Provide the [x, y] coordinate of the cell's center where the given text is located.  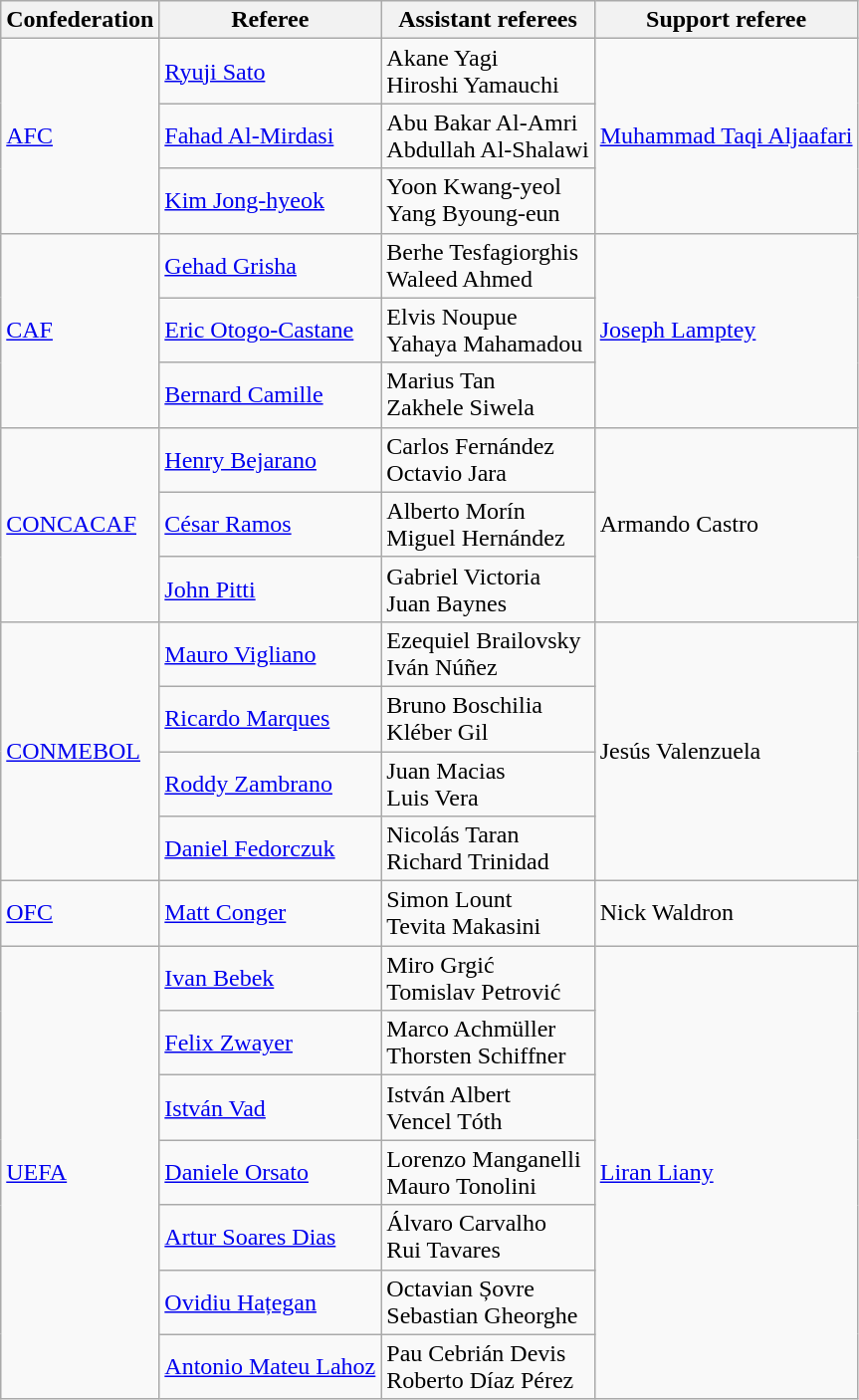
Ezequiel Brailovsky Iván Núñez [488, 653]
Henry Bejarano [271, 460]
Berhe Tesfagiorghis Waleed Ahmed [488, 265]
Mauro Vigliano [271, 653]
Daniele Orsato [271, 1173]
Akane Yagi Hiroshi Yamauchi [488, 72]
Yoon Kwang-yeol Yang Byoung-eun [488, 201]
Miro Grgić Tomislav Petrović [488, 978]
Gehad Grisha [271, 265]
Juan Macias Luis Vera [488, 783]
César Ramos [271, 524]
Support referee [727, 20]
Eric Otogo-Castane [271, 331]
Carlos Fernández Octavio Jara [488, 460]
Roddy Zambrano [271, 783]
Ivan Bebek [271, 978]
Daniel Fedorczuk [271, 848]
Felix Zwayer [271, 1044]
Ryuji Sato [271, 72]
Jesús Valenzuela [727, 751]
Matt Conger [271, 914]
CAF [80, 331]
Artur Soares Dias [271, 1237]
Bernard Camille [271, 394]
Marius Tan Zakhele Siwela [488, 394]
Fahad Al-Mirdasi [271, 135]
Bruno Boschilia Kléber Gil [488, 719]
Simon Lount Tevita Makasini [488, 914]
István Albert Vencel Tóth [488, 1107]
Joseph Lamptey [727, 331]
Octavian Șovre Sebastian Gheorghe [488, 1302]
Marco Achmüller Thorsten Schiffner [488, 1044]
John Pitti [271, 589]
AFC [80, 135]
Armando Castro [727, 524]
Ricardo Marques [271, 719]
Liran Liany [727, 1173]
CONMEBOL [80, 751]
Elvis Noupue Yahaya Mahamadou [488, 331]
Alberto Morín Miguel Hernández [488, 524]
Muhammad Taqi Aljaafari [727, 135]
Abu Bakar Al-Amri Abdullah Al-Shalawi [488, 135]
Álvaro Carvalho Rui Tavares [488, 1237]
Kim Jong-hyeok [271, 201]
Pau Cebrián Devis Roberto Díaz Pérez [488, 1366]
UEFA [80, 1173]
István Vad [271, 1107]
Confederation [80, 20]
Ovidiu Hațegan [271, 1302]
Gabriel Victoria Juan Baynes [488, 589]
Assistant referees [488, 20]
Referee [271, 20]
Nicolás Taran Richard Trinidad [488, 848]
Nick Waldron [727, 914]
Antonio Mateu Lahoz [271, 1366]
Lorenzo Manganelli Mauro Tonolini [488, 1173]
CONCACAF [80, 524]
OFC [80, 914]
